Provide the [X, Y] coordinate of the cell's center where the given text is located.  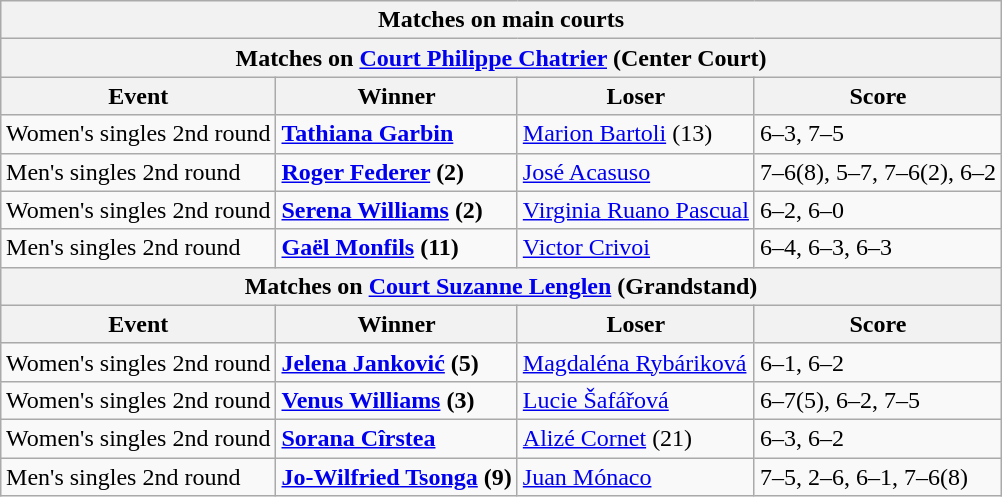
6–3, 7–5 [878, 134]
Marion Bartoli (13) [636, 134]
Victor Crivoi [636, 248]
Magdaléna Rybáriková [636, 362]
6–4, 6–3, 6–3 [878, 248]
6–3, 6–2 [878, 438]
Roger Federer (2) [396, 172]
Matches on main courts [502, 20]
José Acasuso [636, 172]
Juan Mónaco [636, 477]
Jo-Wilfried Tsonga (9) [396, 477]
Tathiana Garbin [396, 134]
Alizé Cornet (21) [636, 438]
6–2, 6–0 [878, 210]
Venus Williams (3) [396, 400]
Matches on Court Philippe Chatrier (Center Court) [502, 58]
Lucie Šafářová [636, 400]
Matches on Court Suzanne Lenglen (Grandstand) [502, 286]
6–1, 6–2 [878, 362]
Virginia Ruano Pascual [636, 210]
Serena Williams (2) [396, 210]
Sorana Cîrstea [396, 438]
7–6(8), 5–7, 7–6(2), 6–2 [878, 172]
Gaël Monfils (11) [396, 248]
Jelena Janković (5) [396, 362]
7–5, 2–6, 6–1, 7–6(8) [878, 477]
6–7(5), 6–2, 7–5 [878, 400]
